Return the [x, y] coordinate for the center point of the cell that contains the specified text.  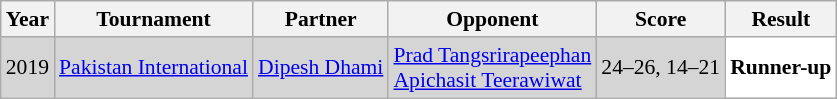
Pakistan International [154, 68]
Score [660, 19]
Dipesh Dhami [320, 68]
2019 [28, 68]
Year [28, 19]
Tournament [154, 19]
Opponent [492, 19]
Prad Tangsrirapeephan Apichasit Teerawiwat [492, 68]
Result [780, 19]
Partner [320, 19]
Runner-up [780, 68]
24–26, 14–21 [660, 68]
